Detect which cell encompasses the target text, then output its [x, y] center coordinate. 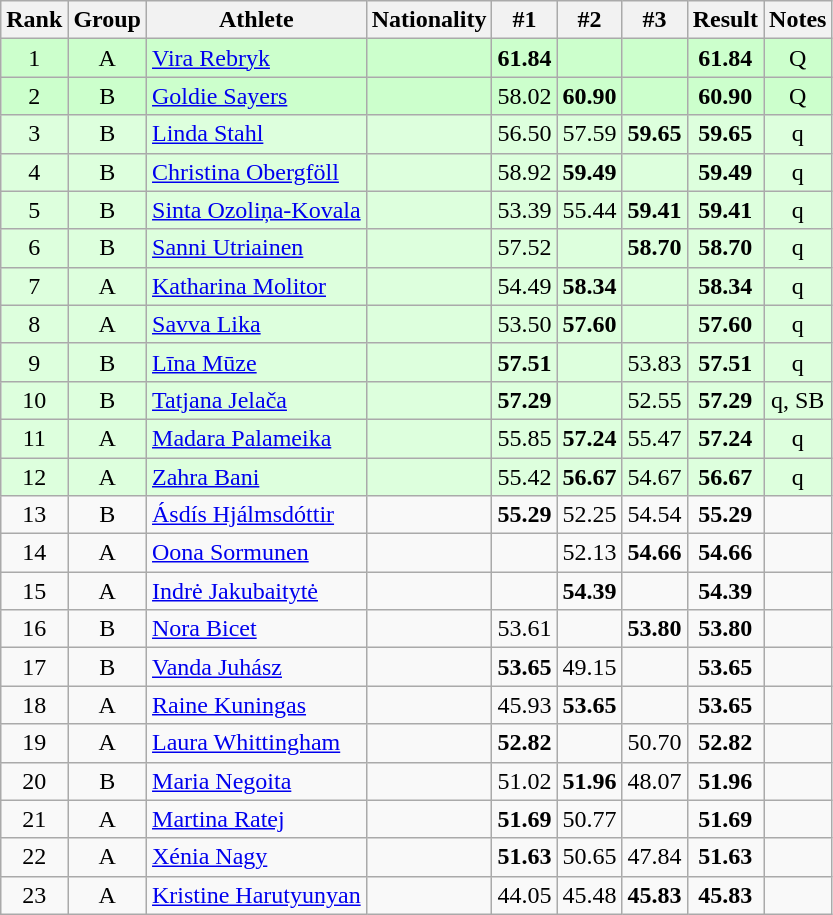
#2 [590, 20]
Result [725, 20]
Christina Obergföll [257, 172]
Kristine Harutyunyan [257, 895]
55.47 [654, 438]
50.70 [654, 743]
10 [34, 400]
11 [34, 438]
48.07 [654, 781]
57.52 [524, 248]
Zahra Bani [257, 477]
54.67 [654, 477]
Ásdís Hjálmsdóttir [257, 515]
2 [34, 96]
51.02 [524, 781]
Savva Lika [257, 324]
58.02 [524, 96]
23 [34, 895]
56.50 [524, 134]
20 [34, 781]
13 [34, 515]
8 [34, 324]
Xénia Nagy [257, 857]
3 [34, 134]
9 [34, 362]
Vanda Juhász [257, 667]
50.77 [590, 819]
Līna Mūze [257, 362]
16 [34, 629]
Katharina Molitor [257, 286]
Sanni Utriainen [257, 248]
Indrė Jakubaitytė [257, 591]
Rank [34, 20]
53.61 [524, 629]
55.85 [524, 438]
53.50 [524, 324]
1 [34, 58]
Athlete [257, 20]
Nora Bicet [257, 629]
18 [34, 705]
Notes [798, 20]
#1 [524, 20]
44.05 [524, 895]
5 [34, 210]
14 [34, 553]
22 [34, 857]
Madara Palameika [257, 438]
Martina Ratej [257, 819]
55.44 [590, 210]
15 [34, 591]
Raine Kuningas [257, 705]
54.49 [524, 286]
6 [34, 248]
47.84 [654, 857]
4 [34, 172]
Oona Sormunen [257, 553]
7 [34, 286]
52.25 [590, 515]
Maria Negoita [257, 781]
53.83 [654, 362]
19 [34, 743]
Laura Whittingham [257, 743]
Tatjana Jelača [257, 400]
Nationality [429, 20]
57.59 [590, 134]
52.13 [590, 553]
45.48 [590, 895]
Linda Stahl [257, 134]
58.92 [524, 172]
17 [34, 667]
Sinta Ozoliņa-Kovala [257, 210]
45.93 [524, 705]
49.15 [590, 667]
q, SB [798, 400]
52.55 [654, 400]
Group [108, 20]
21 [34, 819]
54.54 [654, 515]
50.65 [590, 857]
Vira Rebryk [257, 58]
Goldie Sayers [257, 96]
53.39 [524, 210]
12 [34, 477]
#3 [654, 20]
55.42 [524, 477]
